Provide the [x, y] coordinate of the cell's center where the given text is located.  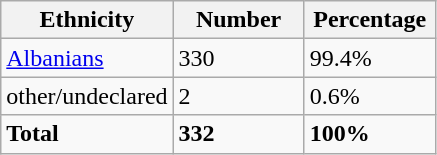
other/undeclared [87, 96]
100% [370, 134]
Total [87, 134]
Percentage [370, 20]
Albanians [87, 58]
0.6% [370, 96]
Number [238, 20]
332 [238, 134]
2 [238, 96]
99.4% [370, 58]
Ethnicity [87, 20]
330 [238, 58]
